Identify which cell holds the provided text, then report its (x, y) central coordinate. 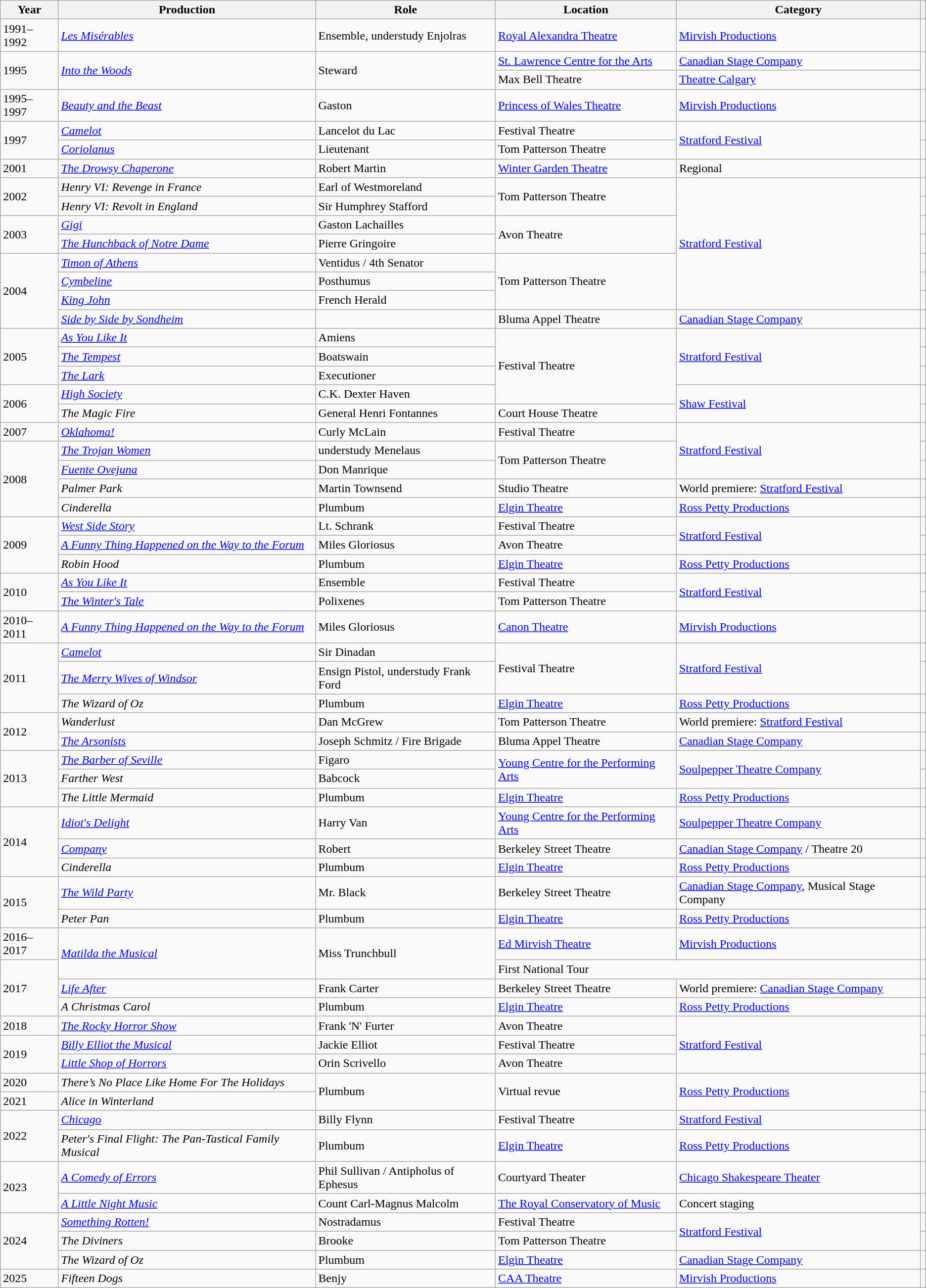
1995–1997 (30, 105)
Year (30, 10)
A Christmas Carol (187, 1007)
Ed Mirvish Theatre (586, 944)
Virtual revue (586, 1092)
C.K. Dexter Haven (406, 394)
2003 (30, 234)
Babcock (406, 779)
Cymbeline (187, 281)
Henry VI: Revolt in England (187, 206)
Dan McGrew (406, 722)
Role (406, 10)
Life After (187, 988)
2018 (30, 1026)
Studio Theatre (586, 488)
2007 (30, 432)
2024 (30, 1241)
Company (187, 848)
Sir Humphrey Stafford (406, 206)
Into the Woods (187, 70)
King John (187, 300)
Gigi (187, 225)
Nostradamus (406, 1222)
Coriolanus (187, 149)
Don Manrique (406, 469)
2015 (30, 902)
The Wild Party (187, 892)
Winter Garden Theatre (586, 168)
Billy Flynn (406, 1120)
Robert (406, 848)
Ensemble, understudy Enjolras (406, 36)
The Barber of Seville (187, 760)
2013 (30, 779)
Lt. Schrank (406, 526)
Sir Dinadan (406, 652)
Location (586, 10)
Frank Carter (406, 988)
Theatre Calgary (798, 80)
Joseph Schmitz / Fire Brigade (406, 741)
Alice in Winterland (187, 1101)
Princess of Wales Theatre (586, 105)
The Trojan Women (187, 451)
1997 (30, 140)
Palmer Park (187, 488)
Beauty and the Beast (187, 105)
Ventidus / 4th Senator (406, 263)
Executioner (406, 375)
2001 (30, 168)
Regional (798, 168)
Peter's Final Flight: The Pan-Tastical Family Musical (187, 1146)
Gaston (406, 105)
Ensemble (406, 583)
The Hunchback of Notre Dame (187, 243)
2004 (30, 291)
West Side Story (187, 526)
Fuente Ovejuna (187, 469)
2023 (30, 1187)
Polixenes (406, 601)
2022 (30, 1136)
Frank 'N' Furter (406, 1026)
Harry Van (406, 823)
Max Bell Theatre (586, 80)
Les Misérables (187, 36)
The Winter's Tale (187, 601)
Jackie Elliot (406, 1045)
World premiere: Canadian Stage Company (798, 988)
Mr. Black (406, 892)
Farther West (187, 779)
Robert Martin (406, 168)
Court House Theatre (586, 413)
Canon Theatre (586, 627)
Chicago Shakespeare Theater (798, 1177)
Lancelot du Lac (406, 131)
The Merry Wives of Windsor (187, 678)
French Herald (406, 300)
High Society (187, 394)
Concert staging (798, 1203)
2006 (30, 404)
Something Rotten! (187, 1222)
Posthumus (406, 281)
The Royal Conservatory of Music (586, 1203)
Chicago (187, 1120)
Earl of Westmoreland (406, 187)
2008 (30, 479)
The Drowsy Chaperone (187, 168)
2019 (30, 1054)
Lieutenant (406, 149)
A Comedy of Errors (187, 1177)
2020 (30, 1082)
Category (798, 10)
Orin Scrivello (406, 1063)
The Tempest (187, 357)
2025 (30, 1279)
Figaro (406, 760)
Oklahoma! (187, 432)
2010–2011 (30, 627)
St. Lawrence Centre for the Arts (586, 61)
First National Tour (707, 969)
Robin Hood (187, 563)
Martin Townsend (406, 488)
Wanderlust (187, 722)
Peter Pan (187, 919)
1991–1992 (30, 36)
understudy Menelaus (406, 451)
Side by Side by Sondheim (187, 319)
Billy Elliot the Musical (187, 1045)
Miss Trunchbull (406, 954)
Pierre Gringoire (406, 243)
2014 (30, 842)
There’s No Place Like Home For The Holidays (187, 1082)
2011 (30, 678)
2021 (30, 1101)
2010 (30, 592)
Boatswain (406, 357)
The Rocky Horror Show (187, 1026)
Gaston Lachailles (406, 225)
Courtyard Theater (586, 1177)
2017 (30, 988)
General Henri Fontannes (406, 413)
Canadian Stage Company / Theatre 20 (798, 848)
1995 (30, 70)
Idiot's Delight (187, 823)
2002 (30, 196)
2016–2017 (30, 944)
Brooke (406, 1241)
Curly McLain (406, 432)
The Little Mermaid (187, 797)
Matilda the Musical (187, 954)
The Diviners (187, 1241)
Amiens (406, 338)
Count Carl-Magnus Malcolm (406, 1203)
CAA Theatre (586, 1279)
Production (187, 10)
Little Shop of Horrors (187, 1063)
Steward (406, 70)
Fifteen Dogs (187, 1279)
Henry VI: Revenge in France (187, 187)
Benjy (406, 1279)
The Lark (187, 375)
Phil Sullivan / Antipholus of Ephesus (406, 1177)
Royal Alexandra Theatre (586, 36)
Timon of Athens (187, 263)
Shaw Festival (798, 404)
The Magic Fire (187, 413)
A Little Night Music (187, 1203)
2009 (30, 545)
Canadian Stage Company, Musical Stage Company (798, 892)
Ensign Pistol, understudy Frank Ford (406, 678)
2012 (30, 732)
The Arsonists (187, 741)
2005 (30, 357)
